Return the [X, Y] coordinate for the center point of the cell that contains the specified text.  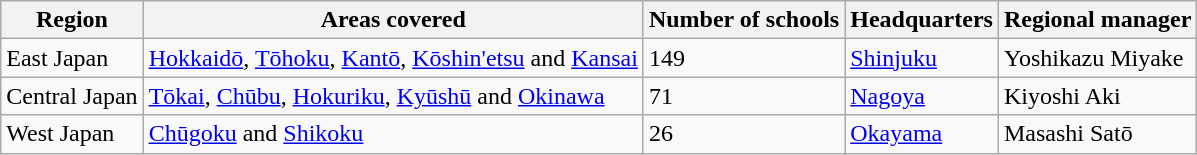
Kiyoshi Aki [1097, 96]
71 [744, 96]
Number of schools [744, 20]
Shinjuku [922, 58]
Regional manager [1097, 20]
Chūgoku and Shikoku [393, 134]
Nagoya [922, 96]
Headquarters [922, 20]
Central Japan [72, 96]
East Japan [72, 58]
Masashi Satō [1097, 134]
Areas covered [393, 20]
Region [72, 20]
Tōkai, Chūbu, Hokuriku, Kyūshū and Okinawa [393, 96]
Hokkaidō, Tōhoku, Kantō, Kōshin'etsu and Kansai [393, 58]
Okayama [922, 134]
149 [744, 58]
West Japan [72, 134]
Yoshikazu Miyake [1097, 58]
26 [744, 134]
